Extract the (X, Y) coordinate from the center of the cell holding the provided text.  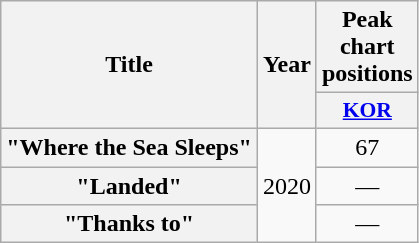
"Where the Sea Sleeps" (130, 147)
67 (367, 147)
"Landed" (130, 185)
"Thanks to" (130, 224)
2020 (286, 185)
Peak chart positions (367, 47)
KOR (367, 111)
Title (130, 65)
Year (286, 65)
